Output the [X, Y] coordinate of the center of the cell containing the given text.  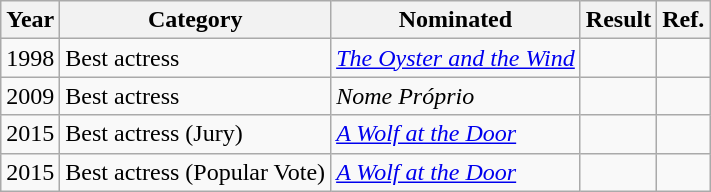
The Oyster and the Wind [456, 58]
Best actress (Popular Vote) [196, 172]
1998 [30, 58]
Best actress (Jury) [196, 134]
Nominated [456, 20]
2009 [30, 96]
Ref. [684, 20]
Year [30, 20]
Result [618, 20]
Category [196, 20]
Nome Próprio [456, 96]
